Determine the [X, Y] coordinate at the center of the cell enclosing the given text.  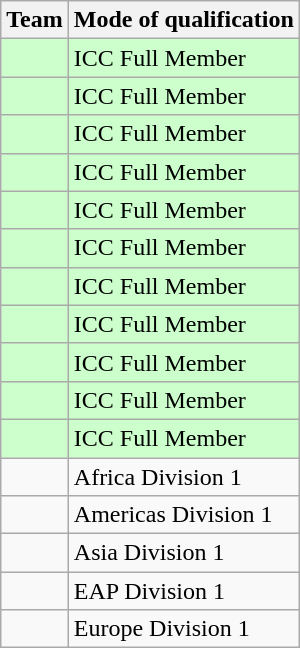
Americas Division 1 [184, 515]
Africa Division 1 [184, 477]
Team [35, 20]
Mode of qualification [184, 20]
Europe Division 1 [184, 629]
Asia Division 1 [184, 553]
EAP Division 1 [184, 591]
